Return (X, Y) of the center of cell containing provided text 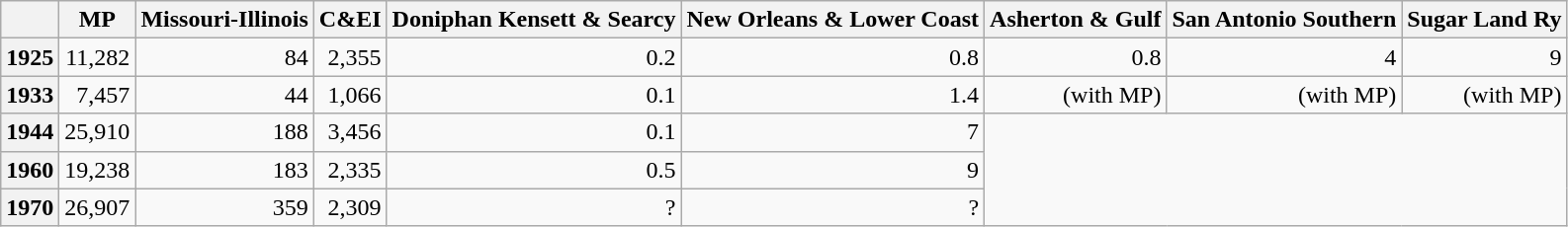
1.4 (832, 95)
25,910 (97, 132)
1970 (30, 207)
MP (97, 20)
Sugar Land Ry (1485, 20)
26,907 (97, 207)
Doniphan Kensett & Searcy (534, 20)
44 (224, 95)
7,457 (97, 95)
359 (224, 207)
C&EI (350, 20)
2,335 (350, 170)
2,355 (350, 57)
3,456 (350, 132)
7 (832, 132)
1925 (30, 57)
New Orleans & Lower Coast (832, 20)
Missouri-Illinois (224, 20)
84 (224, 57)
19,238 (97, 170)
2,309 (350, 207)
0.5 (534, 170)
4 (1284, 57)
1960 (30, 170)
1944 (30, 132)
San Antonio Southern (1284, 20)
Asherton & Gulf (1076, 20)
183 (224, 170)
0.2 (534, 57)
1933 (30, 95)
188 (224, 132)
1,066 (350, 95)
11,282 (97, 57)
